Search for the cell housing the specified text and yield its [X, Y] center coordinate. 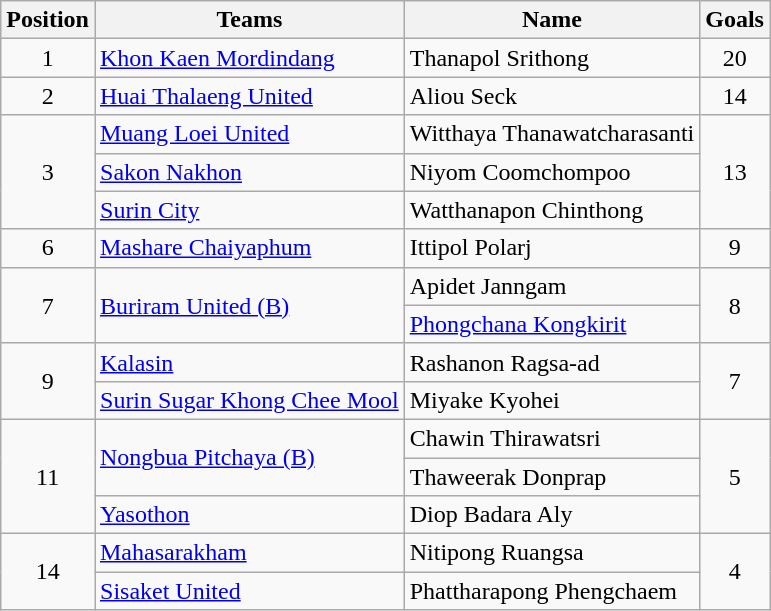
Buriram United (B) [249, 305]
Yasothon [249, 515]
Phongchana Kongkirit [552, 324]
Phattharapong Phengchaem [552, 591]
Mashare Chaiyaphum [249, 248]
Sakon Nakhon [249, 172]
Name [552, 20]
Position [48, 20]
11 [48, 476]
6 [48, 248]
Miyake Kyohei [552, 400]
Sisaket United [249, 591]
Witthaya Thanawatcharasanti [552, 134]
4 [735, 572]
Apidet Janngam [552, 286]
Surin Sugar Khong Chee Mool [249, 400]
Nongbua Pitchaya (B) [249, 457]
Chawin Thirawatsri [552, 438]
5 [735, 476]
Rashanon Ragsa-ad [552, 362]
20 [735, 58]
Nitipong Ruangsa [552, 553]
Watthanapon Chinthong [552, 210]
Ittipol Polarj [552, 248]
Mahasarakham [249, 553]
Aliou Seck [552, 96]
Teams [249, 20]
Khon Kaen Mordindang [249, 58]
3 [48, 172]
Huai Thalaeng United [249, 96]
Thaweerak Donprap [552, 477]
Thanapol Srithong [552, 58]
Diop Badara Aly [552, 515]
2 [48, 96]
Surin City [249, 210]
13 [735, 172]
Goals [735, 20]
Kalasin [249, 362]
8 [735, 305]
Niyom Coomchompoo [552, 172]
1 [48, 58]
Muang Loei United [249, 134]
